Search for the cell housing the specified text and yield its [x, y] center coordinate. 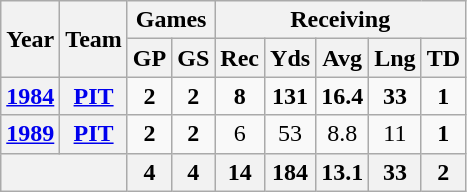
Receiving [340, 20]
GS [194, 58]
14 [240, 172]
Year [30, 39]
13.1 [342, 172]
184 [290, 172]
GP [149, 58]
8 [240, 96]
Lng [395, 58]
Rec [240, 58]
16.4 [342, 96]
8.8 [342, 134]
Yds [290, 58]
TD [443, 58]
6 [240, 134]
Games [170, 20]
53 [290, 134]
1984 [30, 96]
11 [395, 134]
1989 [30, 134]
Team [94, 39]
Avg [342, 58]
131 [290, 96]
